Return (X, Y) of the center of cell containing provided text 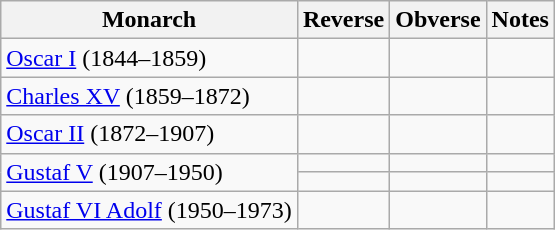
Gustaf V (1907–1950) (150, 172)
Oscar II (1872–1907) (150, 134)
Oscar I (1844–1859) (150, 58)
Gustaf VI Adolf (1950–1973) (150, 210)
Charles XV (1859–1872) (150, 96)
Obverse (438, 20)
Reverse (343, 20)
Monarch (150, 20)
Notes (520, 20)
